Provide the (X, Y) coordinate of the cell's center where the given text is located.  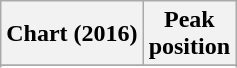
Peakposition (189, 34)
Chart (2016) (72, 34)
